Detect which cell encompasses the target text, then output its [x, y] center coordinate. 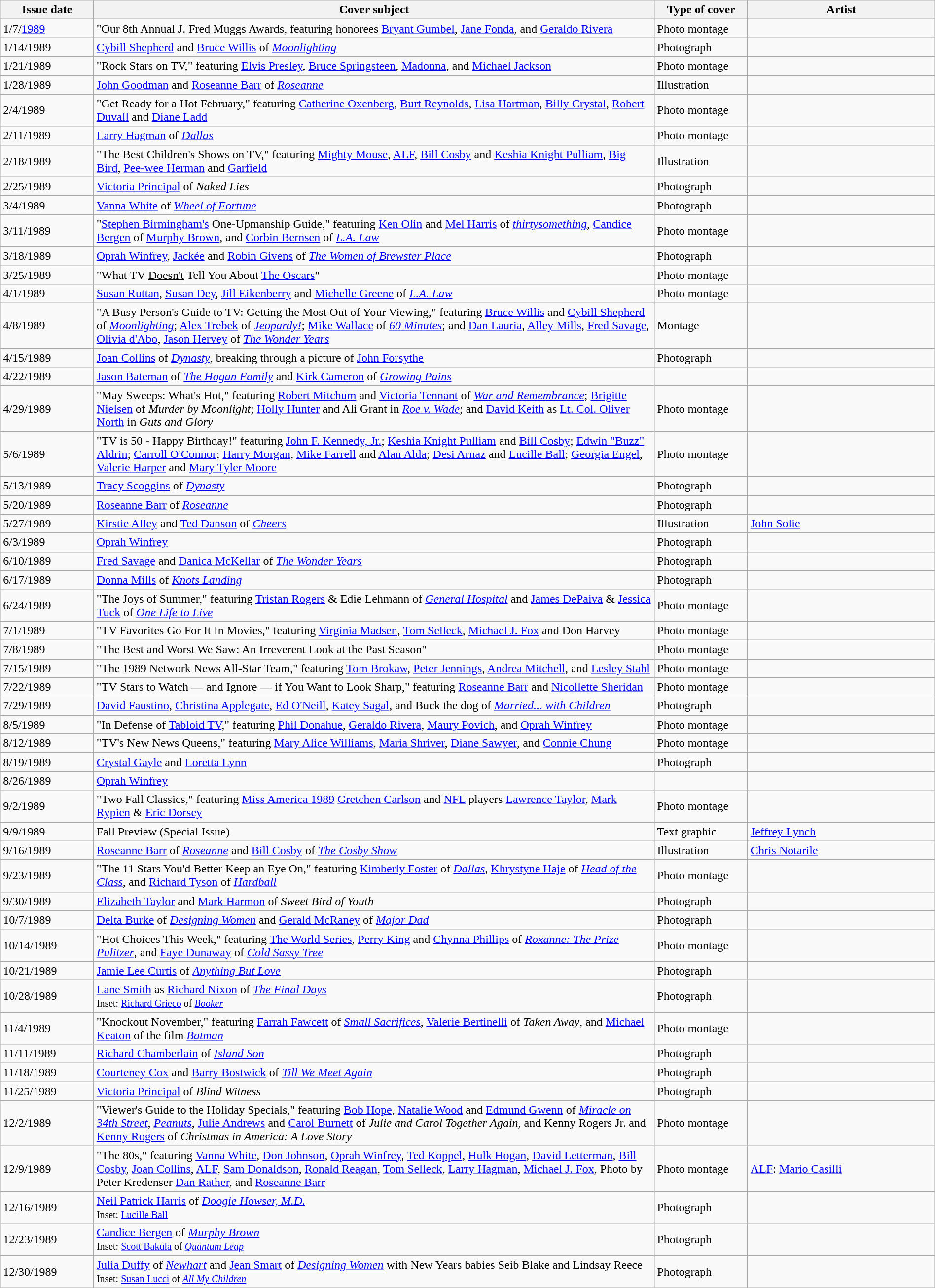
Jamie Lee Curtis of Anything But Love [374, 971]
12/30/1989 [47, 1272]
9/2/1989 [47, 806]
Artist [841, 10]
Julia Duffy of Newhart and Jean Smart of Designing Women with New Years babies Seib Blake and Lindsay ReeceInset: Susan Lucci of All My Children [374, 1272]
Tracy Scoggins of Dynasty [374, 486]
10/7/1989 [47, 920]
10/28/1989 [47, 996]
11/4/1989 [47, 1028]
5/27/1989 [47, 523]
9/23/1989 [47, 875]
7/8/1989 [47, 649]
Vanna White of Wheel of Fortune [374, 205]
Fall Preview (Special Issue) [374, 832]
"In Defense of Tabloid TV," featuring Phil Donahue, Geraldo Rivera, Maury Povich, and Oprah Winfrey [374, 725]
2/25/1989 [47, 186]
John Solie [841, 523]
12/2/1989 [47, 1123]
2/11/1989 [47, 136]
"Knockout November," featuring Farrah Fawcett of Small Sacrifices, Valerie Bertinelli of Taken Away, and Michael Keaton of the film Batman [374, 1028]
Richard Chamberlain of Island Son [374, 1054]
Cybill Shepherd and Bruce Willis of Moonlighting [374, 47]
12/23/1989 [47, 1239]
8/26/1989 [47, 781]
5/6/1989 [47, 454]
John Goodman and Roseanne Barr of Roseanne [374, 85]
Oprah Winfrey, Jackée and Robin Givens of The Women of Brewster Place [374, 256]
"The 11 Stars You'd Better Keep an Eye On," featuring Kimberly Foster of Dallas, Khrystyne Haje of Head of the Class, and Richard Tyson of Hardball [374, 875]
David Faustino, Christina Applegate, Ed O'Neill, Katey Sagal, and Buck the dog of Married... with Children [374, 706]
11/11/1989 [47, 1054]
6/3/1989 [47, 542]
12/16/1989 [47, 1208]
1/28/1989 [47, 85]
"Get Ready for a Hot February," featuring Catherine Oxenberg, Burt Reynolds, Lisa Hartman, Billy Crystal, Robert Duvall and Diane Ladd [374, 110]
Susan Ruttan, Susan Dey, Jill Eikenberry and Michelle Greene of L.A. Law [374, 294]
6/17/1989 [47, 580]
"Two Fall Classics," featuring Miss America 1989 Gretchen Carlson and NFL players Lawrence Taylor, Mark Rypien & Eric Dorsey [374, 806]
"TV Favorites Go For It In Movies," featuring Virginia Madsen, Tom Selleck, Michael J. Fox and Don Harvey [374, 630]
3/4/1989 [47, 205]
9/30/1989 [47, 901]
1/14/1989 [47, 47]
Larry Hagman of Dallas [374, 136]
"The 1989 Network News All-Star Team," featuring Tom Brokaw, Peter Jennings, Andrea Mitchell, and Lesley Stahl [374, 668]
6/24/1989 [47, 605]
10/14/1989 [47, 945]
5/13/1989 [47, 486]
11/18/1989 [47, 1073]
ALF: Mario Casilli [841, 1169]
Donna Mills of Knots Landing [374, 580]
2/4/1989 [47, 110]
Roseanne Barr of Roseanne [374, 505]
Delta Burke of Designing Women and Gerald McRaney of Major Dad [374, 920]
7/1/1989 [47, 630]
8/12/1989 [47, 743]
"TV's New News Queens," featuring Mary Alice Williams, Maria Shriver, Diane Sawyer, and Connie Chung [374, 743]
"What TV Doesn't Tell You About The Oscars" [374, 275]
3/18/1989 [47, 256]
4/29/1989 [47, 409]
4/15/1989 [47, 358]
Crystal Gayle and Loretta Lynn [374, 762]
Roseanne Barr of Roseanne and Bill Cosby of The Cosby Show [374, 850]
Jason Bateman of The Hogan Family and Kirk Cameron of Growing Pains [374, 377]
Cover subject [374, 10]
Text graphic [701, 832]
10/21/1989 [47, 971]
6/10/1989 [47, 561]
1/21/1989 [47, 66]
9/9/1989 [47, 832]
9/16/1989 [47, 850]
"TV Stars to Watch — and Ignore — if You Want to Look Sharp," featuring Roseanne Barr and Nicollette Sheridan [374, 687]
Type of cover [701, 10]
Joan Collins of Dynasty, breaking through a picture of John Forsythe [374, 358]
Elizabeth Taylor and Mark Harmon of Sweet Bird of Youth [374, 901]
4/8/1989 [47, 326]
"Rock Stars on TV," featuring Elvis Presley, Bruce Springsteen, Madonna, and Michael Jackson [374, 66]
11/25/1989 [47, 1091]
4/22/1989 [47, 377]
Jeffrey Lynch [841, 832]
12/9/1989 [47, 1169]
Victoria Principal of Naked Lies [374, 186]
4/1/1989 [47, 294]
"Our 8th Annual J. Fred Muggs Awards, featuring honorees Bryant Gumbel, Jane Fonda, and Geraldo Rivera [374, 29]
Fred Savage and Danica McKellar of The Wonder Years [374, 561]
Neil Patrick Harris of Doogie Howser, M.D.Inset: Lucille Ball [374, 1208]
"The Best and Worst We Saw: An Irreverent Look at the Past Season" [374, 649]
Issue date [47, 10]
7/29/1989 [47, 706]
8/5/1989 [47, 725]
"The Best Children's Shows on TV," featuring Mighty Mouse, ALF, Bill Cosby and Keshia Knight Pulliam, Big Bird, Pee-wee Herman and Garfield [374, 161]
Victoria Principal of Blind Witness [374, 1091]
Lane Smith as Richard Nixon of The Final DaysInset: Richard Grieco of Booker [374, 996]
1/7/1989 [47, 29]
Montage [701, 326]
8/19/1989 [47, 762]
Candice Bergen of Murphy BrownInset: Scott Bakula of Quantum Leap [374, 1239]
7/22/1989 [47, 687]
5/20/1989 [47, 505]
Kirstie Alley and Ted Danson of Cheers [374, 523]
3/25/1989 [47, 275]
Chris Notarile [841, 850]
2/18/1989 [47, 161]
3/11/1989 [47, 231]
7/15/1989 [47, 668]
Courteney Cox and Barry Bostwick of Till We Meet Again [374, 1073]
"The Joys of Summer," featuring Tristan Rogers & Edie Lehmann of General Hospital and James DePaiva & Jessica Tuck of One Life to Live [374, 605]
